For the text-containing cell, return its midpoint in (x, y) coordinate format. 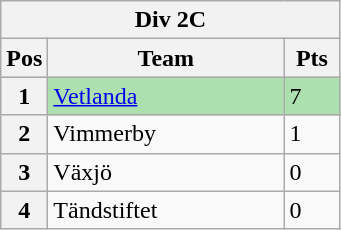
2 (24, 134)
Div 2C (170, 20)
Tändstiftet (166, 210)
Pts (312, 58)
Vimmerby (166, 134)
4 (24, 210)
3 (24, 172)
Vetlanda (166, 96)
7 (312, 96)
Växjö (166, 172)
Team (166, 58)
Pos (24, 58)
